Detect which cell encompasses the target text, then output its (x, y) center coordinate. 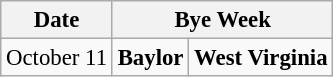
Date (57, 20)
West Virginia (261, 58)
Bye Week (222, 20)
Baylor (150, 58)
October 11 (57, 58)
